Identify which cell holds the provided text, then report its (x, y) central coordinate. 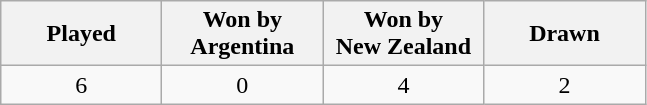
Won byNew Zealand (404, 34)
Drawn (564, 34)
6 (82, 85)
4 (404, 85)
Won byArgentina (242, 34)
Played (82, 34)
2 (564, 85)
0 (242, 85)
